Provide the [X, Y] coordinate of the cell's center where the given text is located.  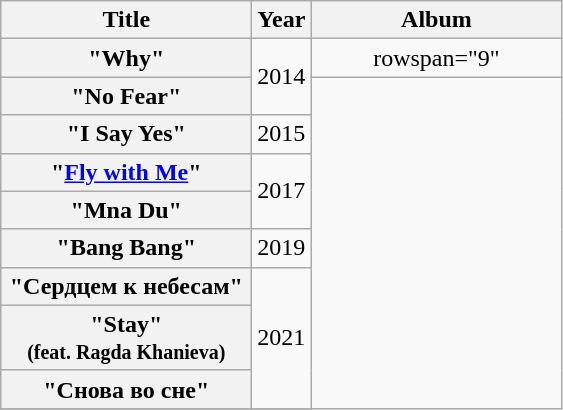
2017 [282, 191]
"Stay"(feat. Ragda Khanieva) [126, 338]
2015 [282, 134]
2019 [282, 248]
Year [282, 20]
2014 [282, 77]
rowspan="9" [436, 58]
"I Say Yes" [126, 134]
"Mna Du" [126, 210]
2021 [282, 338]
Title [126, 20]
"No Fear" [126, 96]
"Снова во сне" [126, 389]
"Fly with Me" [126, 172]
Album [436, 20]
"Сердцем к небесам" [126, 286]
"Bang Bang" [126, 248]
"Why" [126, 58]
